Identify which cell holds the provided text, then report its (X, Y) central coordinate. 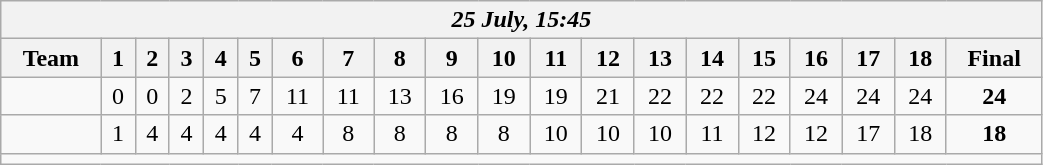
15 (764, 58)
Team (51, 58)
9 (452, 58)
21 (608, 96)
14 (712, 58)
6 (298, 58)
3 (186, 58)
Final (994, 58)
25 July, 15:45 (522, 20)
